Return the (X, Y) coordinate for the center point of the cell that contains the specified text.  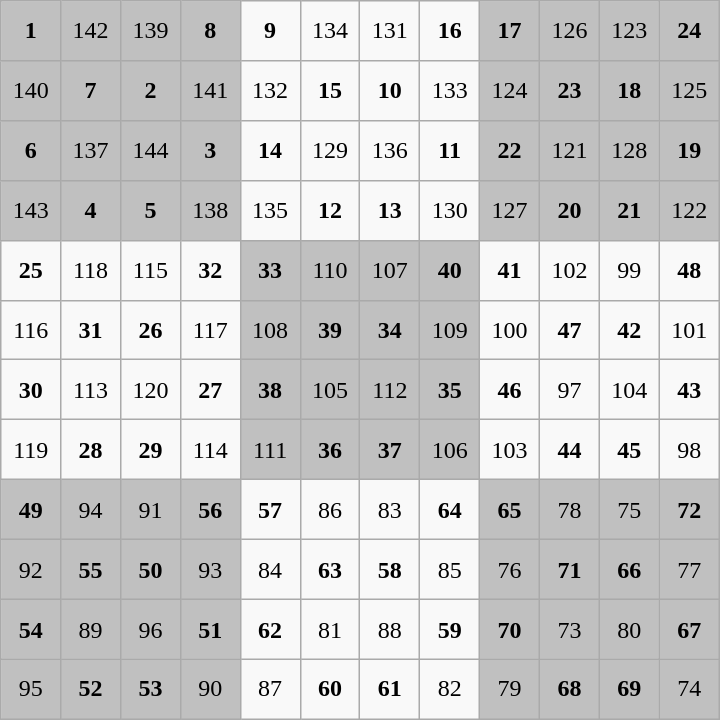
43 (689, 390)
62 (270, 629)
58 (390, 569)
54 (31, 629)
126 (569, 31)
107 (390, 270)
25 (31, 270)
56 (210, 510)
103 (510, 450)
66 (629, 569)
31 (91, 330)
142 (91, 31)
38 (270, 390)
139 (150, 31)
47 (569, 330)
52 (91, 689)
41 (510, 270)
95 (31, 689)
70 (510, 629)
20 (569, 210)
48 (689, 270)
65 (510, 510)
76 (510, 569)
80 (629, 629)
7 (91, 91)
11 (450, 150)
97 (569, 390)
136 (390, 150)
118 (91, 270)
92 (31, 569)
117 (210, 330)
127 (510, 210)
18 (629, 91)
78 (569, 510)
115 (150, 270)
83 (390, 510)
14 (270, 150)
114 (210, 450)
67 (689, 629)
26 (150, 330)
125 (689, 91)
21 (629, 210)
49 (31, 510)
93 (210, 569)
55 (91, 569)
94 (91, 510)
119 (31, 450)
132 (270, 91)
134 (330, 31)
84 (270, 569)
59 (450, 629)
53 (150, 689)
19 (689, 150)
99 (629, 270)
6 (31, 150)
135 (270, 210)
144 (150, 150)
91 (150, 510)
33 (270, 270)
123 (629, 31)
16 (450, 31)
100 (510, 330)
13 (390, 210)
104 (629, 390)
57 (270, 510)
27 (210, 390)
109 (450, 330)
72 (689, 510)
87 (270, 689)
108 (270, 330)
39 (330, 330)
96 (150, 629)
112 (390, 390)
17 (510, 31)
128 (629, 150)
89 (91, 629)
137 (91, 150)
121 (569, 150)
63 (330, 569)
15 (330, 91)
35 (450, 390)
73 (569, 629)
32 (210, 270)
81 (330, 629)
4 (91, 210)
106 (450, 450)
9 (270, 31)
69 (629, 689)
110 (330, 270)
12 (330, 210)
24 (689, 31)
105 (330, 390)
86 (330, 510)
2 (150, 91)
79 (510, 689)
50 (150, 569)
74 (689, 689)
71 (569, 569)
30 (31, 390)
51 (210, 629)
141 (210, 91)
88 (390, 629)
28 (91, 450)
22 (510, 150)
131 (390, 31)
40 (450, 270)
36 (330, 450)
120 (150, 390)
45 (629, 450)
138 (210, 210)
133 (450, 91)
129 (330, 150)
111 (270, 450)
46 (510, 390)
1 (31, 31)
82 (450, 689)
77 (689, 569)
42 (629, 330)
3 (210, 150)
85 (450, 569)
64 (450, 510)
34 (390, 330)
130 (450, 210)
124 (510, 91)
122 (689, 210)
8 (210, 31)
5 (150, 210)
140 (31, 91)
101 (689, 330)
102 (569, 270)
10 (390, 91)
61 (390, 689)
143 (31, 210)
90 (210, 689)
44 (569, 450)
113 (91, 390)
29 (150, 450)
60 (330, 689)
68 (569, 689)
23 (569, 91)
98 (689, 450)
116 (31, 330)
37 (390, 450)
75 (629, 510)
